Extract the [X, Y] coordinate from the center of the cell holding the provided text.  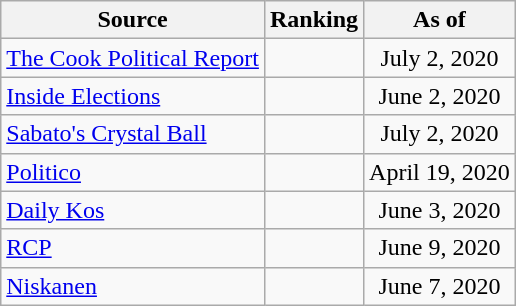
Inside Elections [133, 96]
Daily Kos [133, 210]
RCP [133, 248]
As of [440, 20]
June 9, 2020 [440, 248]
June 3, 2020 [440, 210]
Niskanen [133, 286]
Ranking [314, 20]
June 7, 2020 [440, 286]
Source [133, 20]
The Cook Political Report [133, 58]
April 19, 2020 [440, 172]
Politico [133, 172]
June 2, 2020 [440, 96]
Sabato's Crystal Ball [133, 134]
